Scan for the cell matching the given text and deliver its [X, Y] coordinate at center. 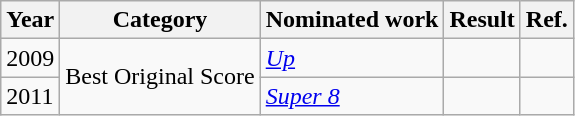
2009 [30, 58]
Up [352, 58]
Ref. [546, 20]
Best Original Score [160, 77]
Year [30, 20]
2011 [30, 96]
Category [160, 20]
Result [482, 20]
Nominated work [352, 20]
Super 8 [352, 96]
